Output the [X, Y] coordinate of the center of the cell containing the given text.  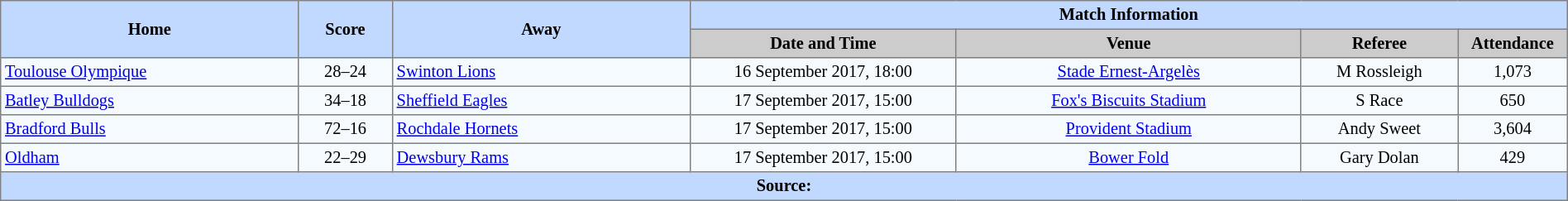
22–29 [346, 157]
Score [346, 30]
Batley Bulldogs [150, 100]
Andy Sweet [1379, 129]
Attendance [1513, 43]
650 [1513, 100]
Match Information [1128, 15]
Stade Ernest-Argelès [1128, 72]
Home [150, 30]
Oldham [150, 157]
Bower Fold [1128, 157]
Referee [1379, 43]
16 September 2017, 18:00 [823, 72]
Fox's Biscuits Stadium [1128, 100]
28–24 [346, 72]
1,073 [1513, 72]
Provident Stadium [1128, 129]
Source: [784, 186]
S Race [1379, 100]
Date and Time [823, 43]
72–16 [346, 129]
Dewsbury Rams [541, 157]
M Rossleigh [1379, 72]
Sheffield Eagles [541, 100]
429 [1513, 157]
34–18 [346, 100]
Away [541, 30]
Toulouse Olympique [150, 72]
3,604 [1513, 129]
Rochdale Hornets [541, 129]
Bradford Bulls [150, 129]
Venue [1128, 43]
Swinton Lions [541, 72]
Gary Dolan [1379, 157]
